For the text-containing cell, return its midpoint in [X, Y] coordinate format. 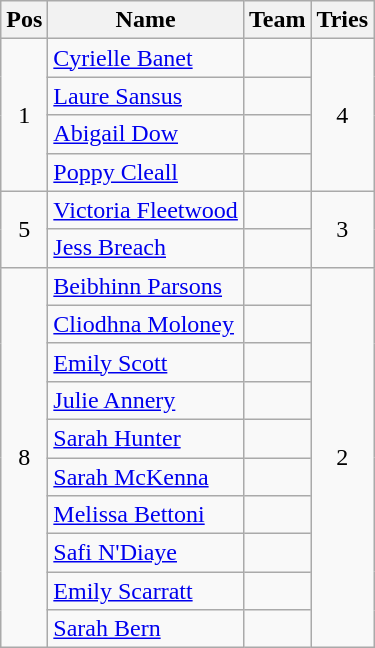
3 [342, 229]
Pos [24, 20]
1 [24, 115]
Poppy Cleall [146, 172]
Name [146, 20]
5 [24, 229]
Emily Scarratt [146, 591]
Cliodhna Moloney [146, 324]
Jess Breach [146, 248]
Team [277, 20]
Beibhinn Parsons [146, 286]
Melissa Bettoni [146, 515]
Julie Annery [146, 400]
8 [24, 458]
Laure Sansus [146, 96]
Sarah Bern [146, 629]
Cyrielle Banet [146, 58]
Safi N'Diaye [146, 553]
Sarah McKenna [146, 477]
Victoria Fleetwood [146, 210]
Abigail Dow [146, 134]
4 [342, 115]
Emily Scott [146, 362]
2 [342, 458]
Sarah Hunter [146, 438]
Tries [342, 20]
